Output the [x, y] coordinate of the center of the cell containing the given text.  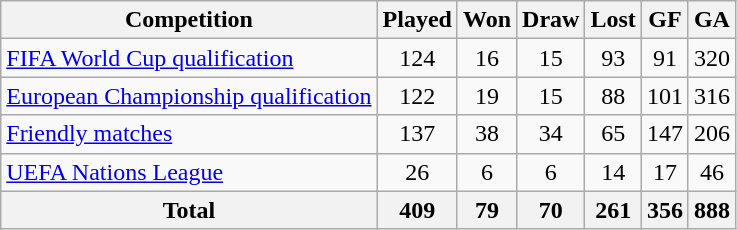
19 [486, 96]
91 [664, 58]
Won [486, 20]
70 [551, 210]
356 [664, 210]
Competition [189, 20]
14 [613, 172]
206 [712, 134]
320 [712, 58]
16 [486, 58]
147 [664, 134]
137 [417, 134]
Lost [613, 20]
FIFA World Cup qualification [189, 58]
88 [613, 96]
409 [417, 210]
101 [664, 96]
65 [613, 134]
26 [417, 172]
122 [417, 96]
316 [712, 96]
European Championship qualification [189, 96]
GA [712, 20]
38 [486, 134]
UEFA Nations League [189, 172]
888 [712, 210]
Draw [551, 20]
34 [551, 134]
Friendly matches [189, 134]
124 [417, 58]
Total [189, 210]
93 [613, 58]
Played [417, 20]
261 [613, 210]
46 [712, 172]
GF [664, 20]
79 [486, 210]
17 [664, 172]
